Determine the [x, y] coordinate at the center of the cell enclosing the given text.  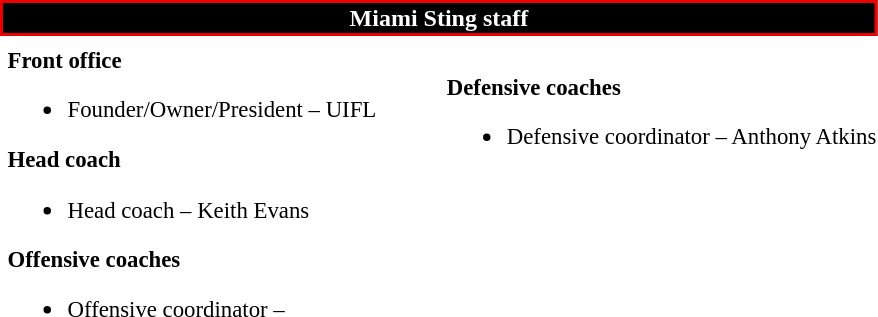
Miami Sting staff [439, 18]
